From the cell containing the given text, extract its center point as [x, y] coordinate. 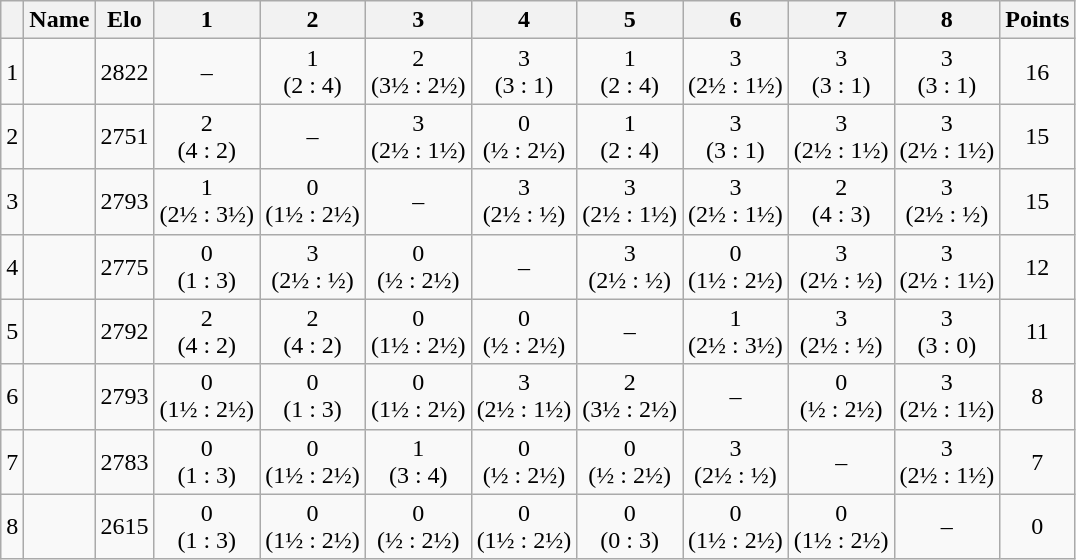
0(0 : 3) [630, 526]
Points [1038, 20]
11 [1038, 332]
2775 [124, 266]
3(3 : 0) [947, 332]
2792 [124, 332]
2(4 : 3) [841, 202]
Name [60, 20]
1(3 : 4) [418, 462]
2783 [124, 462]
2615 [124, 526]
2751 [124, 136]
12 [1038, 266]
0 [1038, 526]
16 [1038, 72]
Elo [124, 20]
2822 [124, 72]
